Output the (X, Y) coordinate of the center of the cell containing the given text.  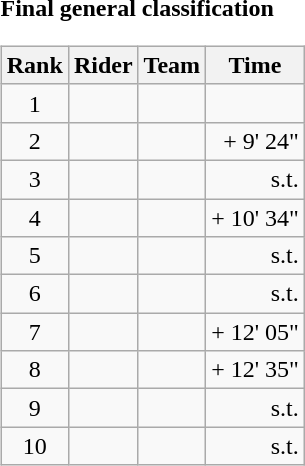
4 (34, 217)
Rank (34, 65)
+ 10' 34" (256, 217)
+ 12' 35" (256, 370)
2 (34, 141)
Time (256, 65)
5 (34, 256)
9 (34, 408)
Rider (103, 65)
+ 9' 24" (256, 141)
+ 12' 05" (256, 332)
10 (34, 446)
8 (34, 370)
7 (34, 332)
3 (34, 179)
6 (34, 294)
1 (34, 103)
Team (172, 65)
